Output the [x, y] coordinate of the center of the cell containing the given text.  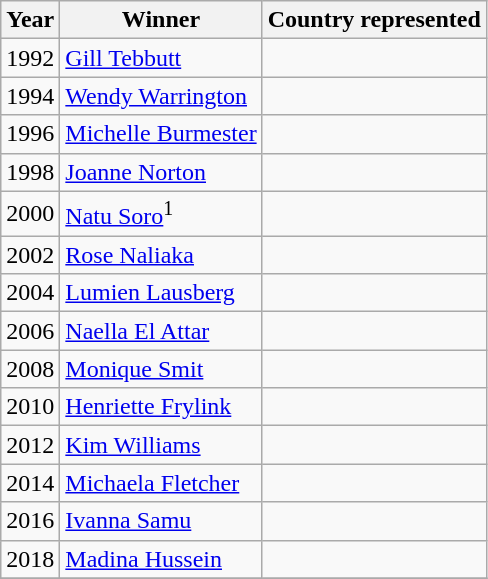
2008 [30, 369]
Year [30, 20]
2004 [30, 293]
Madina Hussein [161, 559]
1998 [30, 172]
Henriette Frylink [161, 407]
Monique Smit [161, 369]
2014 [30, 483]
Natu Soro1 [161, 214]
Gill Tebbutt [161, 58]
1994 [30, 96]
2006 [30, 331]
1996 [30, 134]
2016 [30, 521]
Kim Williams [161, 445]
Rose Naliaka [161, 255]
Michelle Burmester [161, 134]
Wendy Warrington [161, 96]
Ivanna Samu [161, 521]
2002 [30, 255]
Joanne Norton [161, 172]
Country represented [374, 20]
Naella El Attar [161, 331]
2000 [30, 214]
Lumien Lausberg [161, 293]
2018 [30, 559]
2010 [30, 407]
2012 [30, 445]
Winner [161, 20]
1992 [30, 58]
Michaela Fletcher [161, 483]
